Capture the cell that displays the provided text and extract its [x, y] central coordinate. 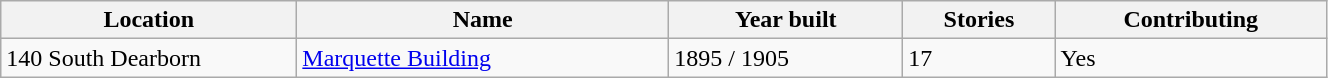
Stories [979, 20]
Year built [786, 20]
140 South Dearborn [149, 58]
Name [483, 20]
Location [149, 20]
Contributing [1190, 20]
1895 / 1905 [786, 58]
Yes [1190, 58]
17 [979, 58]
Marquette Building [483, 58]
